From the cell containing the given text, extract its center point as (x, y) coordinate. 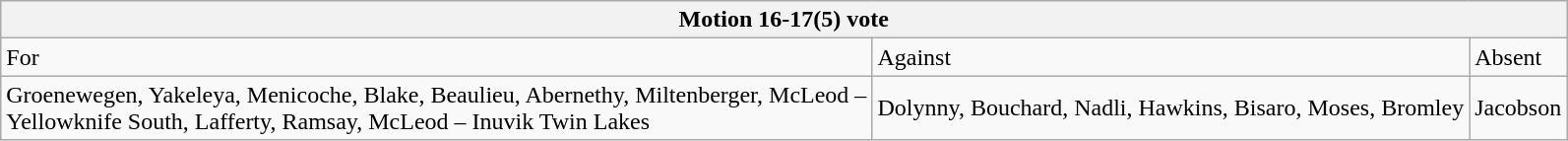
Motion 16-17(5) vote (784, 20)
Absent (1518, 57)
Groenewegen, Yakeleya, Menicoche, Blake, Beaulieu, Abernethy, Miltenberger, McLeod –Yellowknife South, Lafferty, Ramsay, McLeod – Inuvik Twin Lakes (437, 108)
For (437, 57)
Dolynny, Bouchard, Nadli, Hawkins, Bisaro, Moses, Bromley (1171, 108)
Against (1171, 57)
Jacobson (1518, 108)
